Return the [X, Y] coordinate for the center point of the cell that contains the specified text.  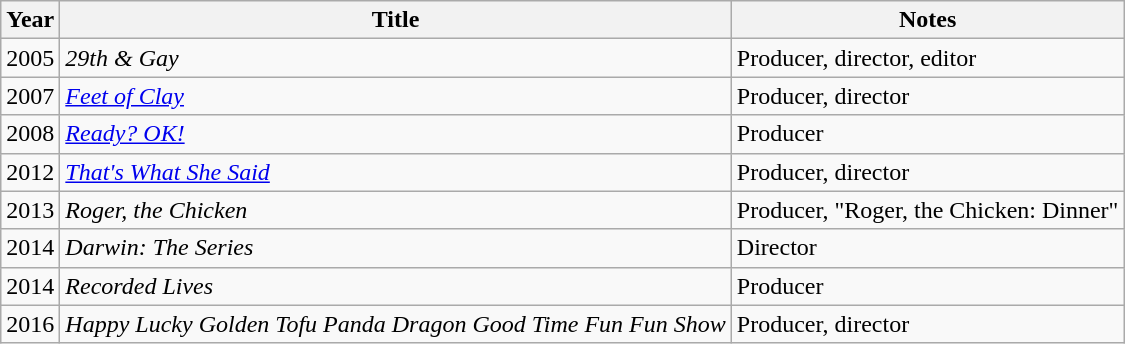
2012 [30, 172]
2007 [30, 96]
Notes [928, 20]
29th & Gay [396, 58]
Happy Lucky Golden Tofu Panda Dragon Good Time Fun Fun Show [396, 324]
Producer, "Roger, the Chicken: Dinner" [928, 210]
Feet of Clay [396, 96]
Year [30, 20]
Producer, director, editor [928, 58]
Director [928, 248]
Recorded Lives [396, 286]
2013 [30, 210]
2005 [30, 58]
Roger, the Chicken [396, 210]
2008 [30, 134]
That's What She Said [396, 172]
Title [396, 20]
Darwin: The Series [396, 248]
Ready? OK! [396, 134]
2016 [30, 324]
